Pinpoint the cell where the given text exists, returning its (X, Y) midpoint coordinate. 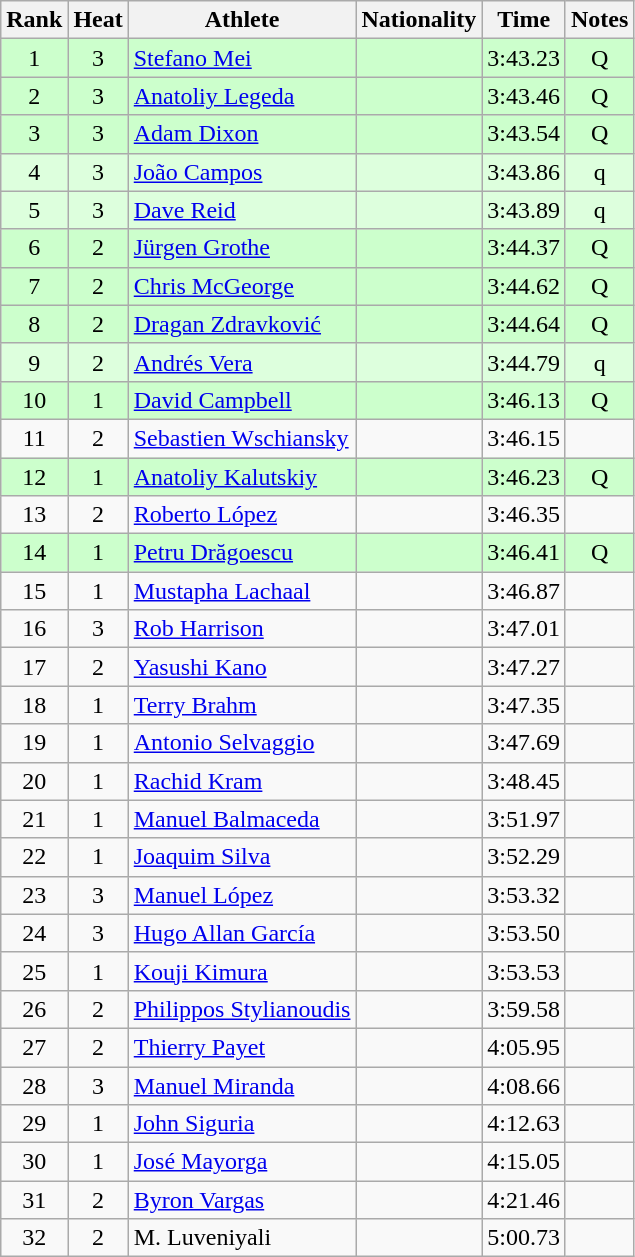
25 (34, 971)
Heat (98, 20)
3:46.35 (524, 515)
Rachid Kram (242, 781)
4 (34, 172)
32 (34, 1238)
Dave Reid (242, 210)
John Siguria (242, 1124)
3:46.87 (524, 591)
16 (34, 629)
24 (34, 933)
29 (34, 1124)
27 (34, 1047)
4:08.66 (524, 1085)
3:47.27 (524, 667)
Antonio Selvaggio (242, 743)
3:51.97 (524, 819)
5:00.73 (524, 1238)
3:52.29 (524, 857)
Notes (599, 20)
21 (34, 819)
Mustapha Lachaal (242, 591)
3:46.15 (524, 438)
12 (34, 477)
20 (34, 781)
22 (34, 857)
10 (34, 400)
Dragan Zdravković (242, 324)
26 (34, 1009)
Joaquim Silva (242, 857)
3:59.58 (524, 1009)
Manuel Miranda (242, 1085)
Rob Harrison (242, 629)
Philippos Stylianoudis (242, 1009)
30 (34, 1162)
Stefano Mei (242, 58)
13 (34, 515)
4:05.95 (524, 1047)
23 (34, 895)
3:44.64 (524, 324)
15 (34, 591)
3:46.23 (524, 477)
M. Luveniyali (242, 1238)
11 (34, 438)
Kouji Kimura (242, 971)
4:21.46 (524, 1200)
José Mayorga (242, 1162)
Adam Dixon (242, 134)
6 (34, 248)
19 (34, 743)
3:43.23 (524, 58)
3:53.50 (524, 933)
Nationality (419, 20)
3:53.32 (524, 895)
7 (34, 286)
Rank (34, 20)
4:12.63 (524, 1124)
Manuel Balmaceda (242, 819)
3:44.37 (524, 248)
3:44.79 (524, 362)
Byron Vargas (242, 1200)
9 (34, 362)
Yasushi Kano (242, 667)
Athlete (242, 20)
Petru Drăgoescu (242, 553)
8 (34, 324)
5 (34, 210)
3:43.54 (524, 134)
David Campbell (242, 400)
Anatoliy Kalutskiy (242, 477)
28 (34, 1085)
Chris McGeorge (242, 286)
3:46.41 (524, 553)
Hugo Allan García (242, 933)
3:47.35 (524, 705)
4:15.05 (524, 1162)
Manuel López (242, 895)
Terry Brahm (242, 705)
3:43.86 (524, 172)
3:53.53 (524, 971)
Roberto López (242, 515)
3:47.01 (524, 629)
18 (34, 705)
Jürgen Grothe (242, 248)
3:48.45 (524, 781)
31 (34, 1200)
3:47.69 (524, 743)
14 (34, 553)
3:46.13 (524, 400)
17 (34, 667)
Time (524, 20)
Sebastien Wschiansky (242, 438)
Andrés Vera (242, 362)
Anatoliy Legeda (242, 96)
3:43.89 (524, 210)
Thierry Payet (242, 1047)
João Campos (242, 172)
3:43.46 (524, 96)
3:44.62 (524, 286)
